For the text-containing cell, return its midpoint in [X, Y] coordinate format. 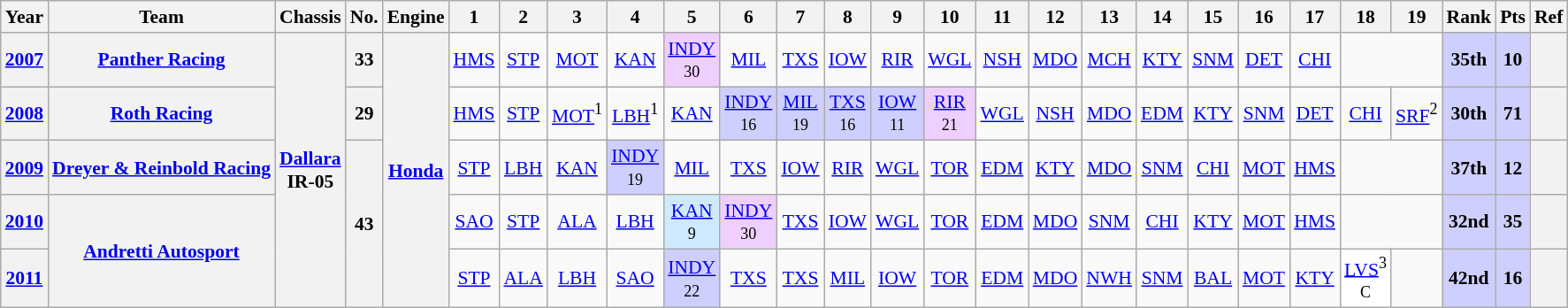
SRF2 [1417, 113]
1 [474, 17]
INDY19 [635, 168]
TXS16 [847, 113]
13 [1109, 17]
3 [577, 17]
14 [1162, 17]
INDY16 [748, 113]
2011 [25, 278]
30th [1470, 113]
71 [1512, 113]
2008 [25, 113]
4 [635, 17]
Honda [416, 170]
KAN9 [692, 221]
Panther Racing [161, 60]
Team [161, 17]
43 [364, 225]
35th [1470, 60]
LBH1 [635, 113]
RIR21 [950, 113]
Rank [1470, 17]
5 [692, 17]
7 [799, 17]
37th [1470, 168]
Chassis [310, 17]
Andretti Autosport [161, 251]
Dallara IR-05 [310, 170]
2007 [25, 60]
11 [1003, 17]
29 [364, 113]
MOT1 [577, 113]
19 [1417, 17]
42nd [1470, 278]
Engine [416, 17]
32nd [1470, 221]
15 [1213, 17]
33 [364, 60]
MIL19 [799, 113]
Ref [1549, 17]
Roth Racing [161, 113]
No. [364, 17]
Dreyer & Reinbold Racing [161, 168]
17 [1314, 17]
6 [748, 17]
IOW11 [897, 113]
INDY22 [692, 278]
Pts [1512, 17]
2 [523, 17]
2010 [25, 221]
18 [1365, 17]
2009 [25, 168]
BAL [1213, 278]
8 [847, 17]
MCH [1109, 60]
35 [1512, 221]
NWH [1109, 278]
Year [25, 17]
LVS3C [1365, 278]
9 [897, 17]
